For the text-containing cell, return its midpoint in [x, y] coordinate format. 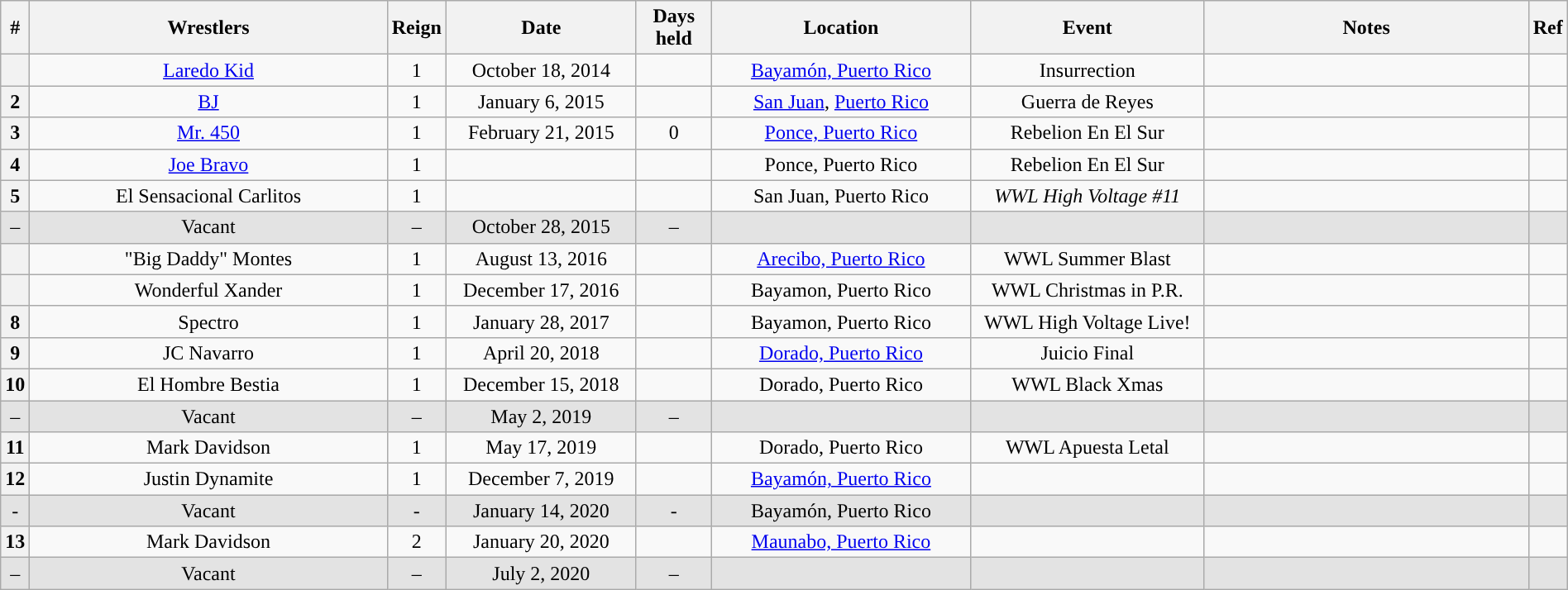
January 20, 2020 [541, 542]
10 [15, 384]
5 [15, 196]
Joe Bravo [208, 164]
WWL Black Xmas [1088, 384]
Laredo Kid [208, 70]
# [15, 28]
BJ [208, 102]
WWL Apuesta Letal [1088, 448]
January 6, 2015 [541, 102]
Wonderful Xander [208, 290]
4 [15, 164]
July 2, 2020 [541, 573]
El Hombre Bestia [208, 384]
Guerra de Reyes [1088, 102]
Spectro [208, 321]
December 7, 2019 [541, 479]
Maunabo, Puerto Rico [841, 542]
"Big Daddy" Montes [208, 259]
October 28, 2015 [541, 227]
January 28, 2017 [541, 321]
Wrestlers [208, 28]
August 13, 2016 [541, 259]
May 17, 2019 [541, 448]
8 [15, 321]
Location [841, 28]
9 [15, 353]
11 [15, 448]
Reign [417, 28]
WWL Christmas in P.R. [1088, 290]
Notes [1366, 28]
WWL High Voltage #11 [1088, 196]
Arecibo, Puerto Rico [841, 259]
December 17, 2016 [541, 290]
El Sensacional Carlitos [208, 196]
February 21, 2015 [541, 133]
Ref [1548, 28]
3 [15, 133]
May 2, 2019 [541, 416]
January 14, 2020 [541, 511]
Event [1088, 28]
0 [673, 133]
Insurrection [1088, 70]
Justin Dynamite [208, 479]
December 15, 2018 [541, 384]
October 18, 2014 [541, 70]
Date [541, 28]
WWL Summer Blast [1088, 259]
JC Navarro [208, 353]
12 [15, 479]
Juicio Final [1088, 353]
Mr. 450 [208, 133]
WWL High Voltage Live! [1088, 321]
Daysheld [673, 28]
13 [15, 542]
April 20, 2018 [541, 353]
